Find where the given text appears and provide that cell's center as (x, y) coordinate. 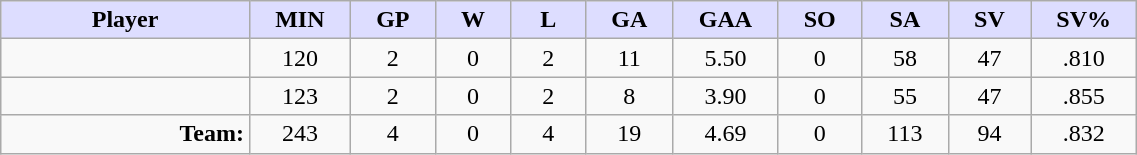
SA (906, 20)
5.50 (726, 58)
GAA (726, 20)
SO (820, 20)
113 (906, 134)
SV (989, 20)
W (473, 20)
120 (300, 58)
GP (392, 20)
3.90 (726, 96)
55 (906, 96)
123 (300, 96)
.855 (1084, 96)
19 (629, 134)
Player (126, 20)
94 (989, 134)
GA (629, 20)
58 (906, 58)
Team: (126, 134)
SV% (1084, 20)
MIN (300, 20)
243 (300, 134)
8 (629, 96)
.832 (1084, 134)
.810 (1084, 58)
11 (629, 58)
L (548, 20)
4.69 (726, 134)
